Locate the cell with the specified text and output its (X, Y) center coordinate. 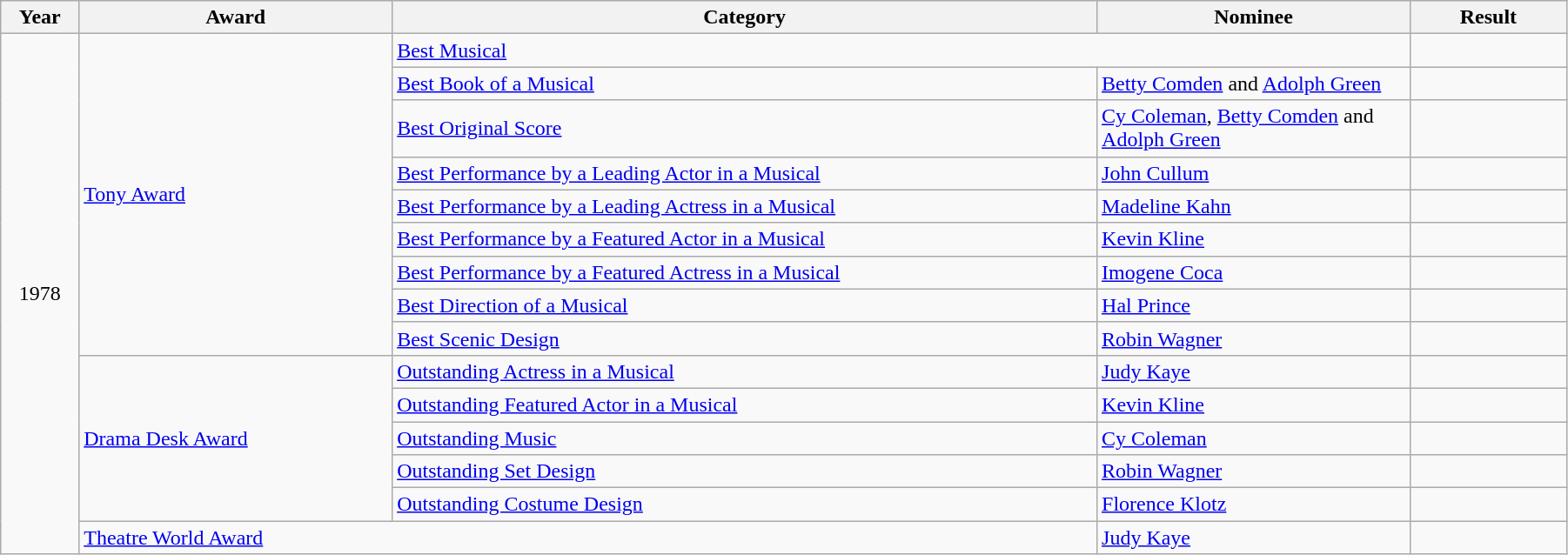
Best Scenic Design (745, 338)
Outstanding Music (745, 438)
John Cullum (1254, 173)
Best Musical (901, 50)
Betty Comden and Adolph Green (1254, 84)
1978 (40, 294)
Madeline Kahn (1254, 206)
Outstanding Costume Design (745, 505)
Best Original Score (745, 129)
Tony Award (236, 195)
Year (40, 17)
Best Performance by a Leading Actress in a Musical (745, 206)
Best Performance by a Leading Actor in a Musical (745, 173)
Cy Coleman (1254, 438)
Imogene Coca (1254, 272)
Best Direction of a Musical (745, 305)
Outstanding Set Design (745, 471)
Award (236, 17)
Result (1488, 17)
Outstanding Featured Actor in a Musical (745, 405)
Hal Prince (1254, 305)
Category (745, 17)
Outstanding Actress in a Musical (745, 371)
Theatre World Award (588, 538)
Drama Desk Award (236, 438)
Nominee (1254, 17)
Cy Coleman, Betty Comden and Adolph Green (1254, 129)
Best Performance by a Featured Actress in a Musical (745, 272)
Best Book of a Musical (745, 84)
Florence Klotz (1254, 505)
Best Performance by a Featured Actor in a Musical (745, 239)
